Find where the given text appears and provide that cell's center as (x, y) coordinate. 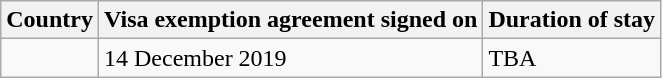
14 December 2019 (290, 58)
TBA (572, 58)
Country (50, 20)
Duration of stay (572, 20)
Visa exemption agreement signed on (290, 20)
